Return [X, Y] of the center of cell containing provided text 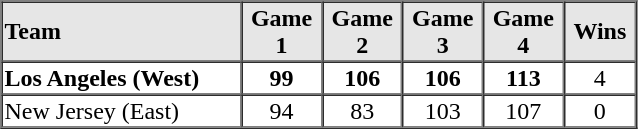
Game 4 [524, 32]
New Jersey (East) [122, 110]
Game 3 [442, 32]
103 [442, 110]
Wins [600, 32]
83 [362, 110]
99 [282, 78]
0 [600, 110]
113 [524, 78]
4 [600, 78]
94 [282, 110]
107 [524, 110]
Los Angeles (West) [122, 78]
Game 1 [282, 32]
Team [122, 32]
Game 2 [362, 32]
